Scan for the cell matching the given text and deliver its (X, Y) coordinate at center. 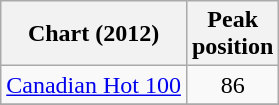
86 (232, 85)
Chart (2012) (94, 34)
Canadian Hot 100 (94, 85)
Peakposition (232, 34)
